Return the (X, Y) coordinate for the center point of the cell that contains the specified text.  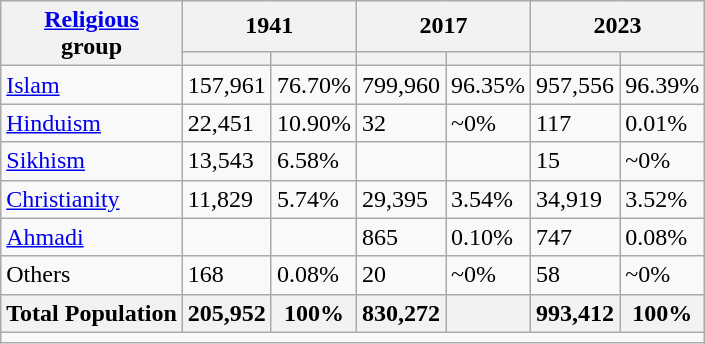
Religiousgroup (92, 34)
Hinduism (92, 123)
1941 (269, 26)
96.39% (662, 85)
957,556 (576, 85)
Sikhism (92, 161)
3.54% (488, 199)
34,919 (576, 199)
747 (576, 237)
157,961 (226, 85)
32 (400, 123)
58 (576, 275)
168 (226, 275)
Total Population (92, 313)
Christianity (92, 199)
5.74% (314, 199)
0.10% (488, 237)
993,412 (576, 313)
15 (576, 161)
865 (400, 237)
Others (92, 275)
Islam (92, 85)
2023 (618, 26)
205,952 (226, 313)
117 (576, 123)
0.01% (662, 123)
22,451 (226, 123)
Ahmadi (92, 237)
2017 (443, 26)
10.90% (314, 123)
6.58% (314, 161)
799,960 (400, 85)
3.52% (662, 199)
13,543 (226, 161)
96.35% (488, 85)
76.70% (314, 85)
830,272 (400, 313)
11,829 (226, 199)
29,395 (400, 199)
20 (400, 275)
